Search for the cell housing the specified text and yield its (x, y) center coordinate. 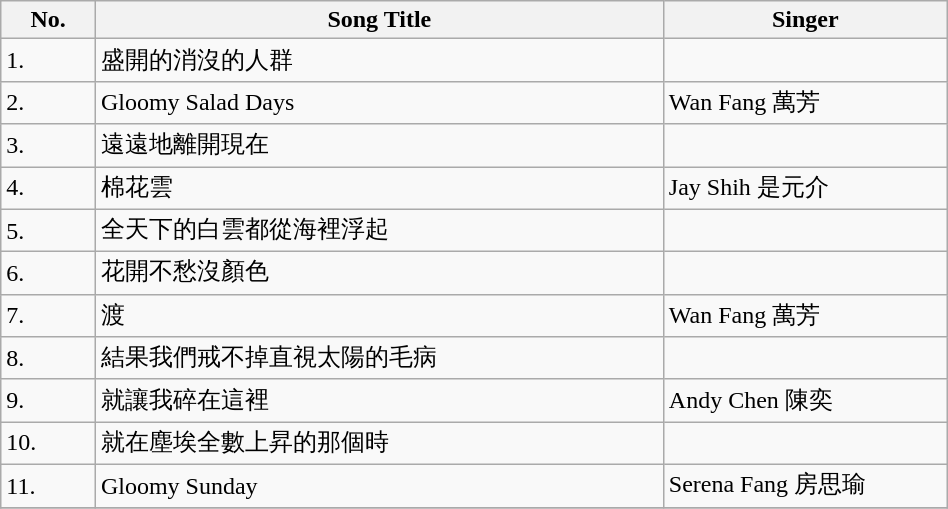
花開不愁沒顏色 (379, 274)
Gloomy Sunday (379, 486)
6. (48, 274)
Serena Fang 房思瑜 (805, 486)
Andy Chen 陳奕 (805, 400)
No. (48, 20)
盛開的消沒的人群 (379, 60)
就讓我碎在這裡 (379, 400)
就在塵埃全數上昇的那個時 (379, 444)
渡 (379, 316)
Song Title (379, 20)
Gloomy Salad Days (379, 102)
棉花雲 (379, 188)
Jay Shih 是元介 (805, 188)
1. (48, 60)
2. (48, 102)
5. (48, 230)
全天下的白雲都從海裡浮起 (379, 230)
10. (48, 444)
Singer (805, 20)
9. (48, 400)
3. (48, 146)
結果我們戒不掉直視太陽的毛病 (379, 358)
4. (48, 188)
遠遠地離開現在 (379, 146)
11. (48, 486)
7. (48, 316)
8. (48, 358)
